Determine the [X, Y] coordinate at the center of the cell enclosing the given text.  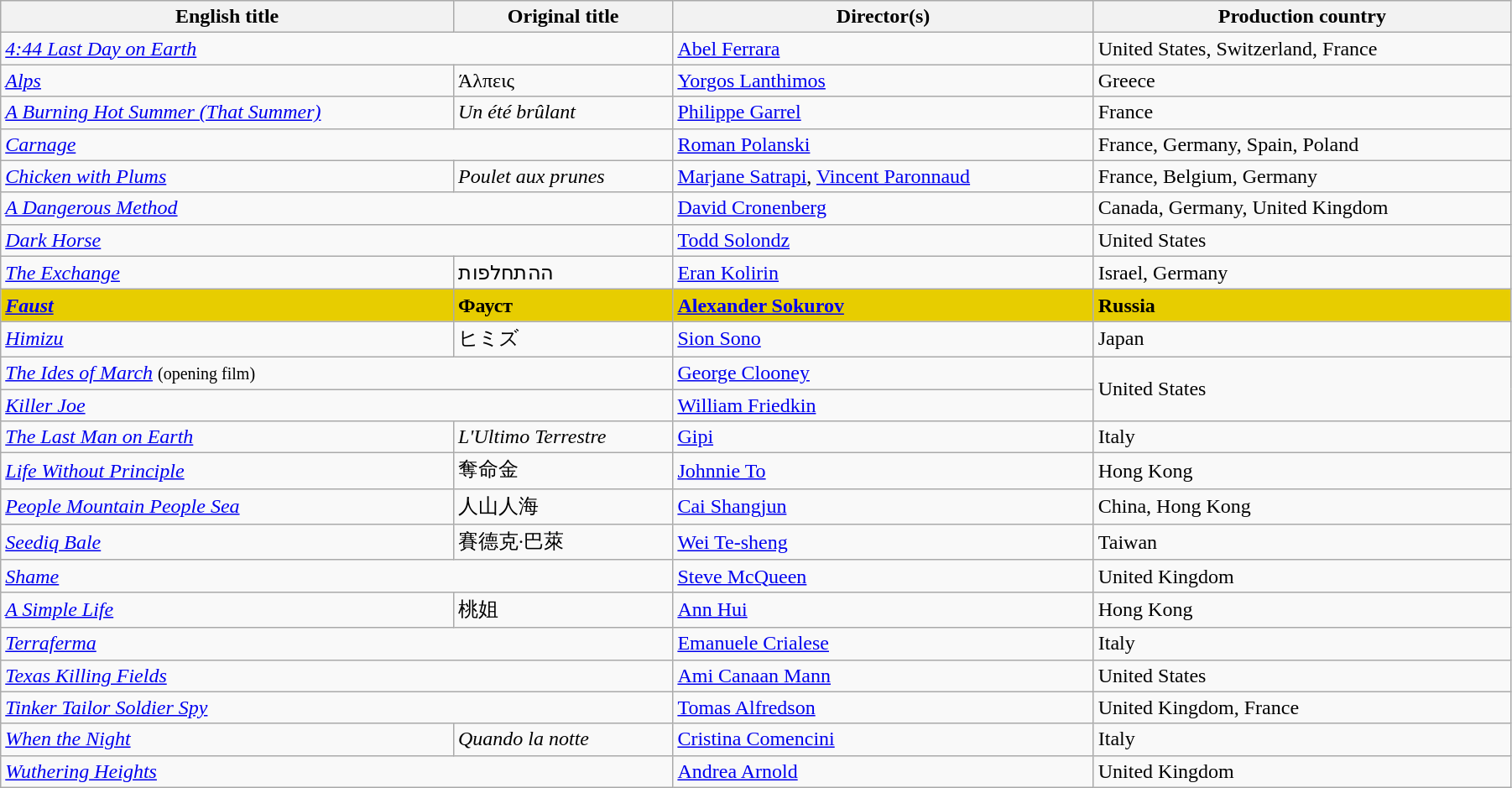
A Simple Life [227, 609]
The Last Man on Earth [227, 437]
Production country [1302, 17]
Cristina Comencini [883, 739]
Yorgos Lanthimos [883, 81]
Ann Hui [883, 609]
Todd Solondz [883, 240]
Johnnie To [883, 472]
Фауст [562, 305]
Russia [1302, 305]
Άλπεις [562, 81]
Texas Killing Fields [337, 676]
Canada, Germany, United Kingdom [1302, 208]
桃姐 [562, 609]
Japan [1302, 339]
People Mountain People Sea [227, 507]
Steve McQueen [883, 576]
Sion Sono [883, 339]
Alps [227, 81]
Emanuele Crialese [883, 644]
Andrea Arnold [883, 771]
Chicken with Plums [227, 176]
Un été brûlant [562, 112]
Dark Horse [337, 240]
Roman Polanski [883, 144]
Tomas Alfredson [883, 707]
William Friedkin [883, 405]
English title [227, 17]
Quando la notte [562, 739]
賽德克·巴萊 [562, 542]
France, Germany, Spain, Poland [1302, 144]
Marjane Satrapi, Vincent Paronnaud [883, 176]
George Clooney [883, 373]
Carnage [337, 144]
Shame [337, 576]
Greece [1302, 81]
The Ides of March (opening film) [337, 373]
Wei Te-sheng [883, 542]
人山人海 [562, 507]
Gipi [883, 437]
Director(s) [883, 17]
United Kingdom, France [1302, 707]
France, Belgium, Germany [1302, 176]
Seediq Bale [227, 542]
When the Night [227, 739]
L'Ultimo Terrestre [562, 437]
4:44 Last Day on Earth [337, 49]
Abel Ferrara [883, 49]
United States, Switzerland, France [1302, 49]
Killer Joe [337, 405]
Original title [562, 17]
Ami Canaan Mann [883, 676]
A Burning Hot Summer (That Summer) [227, 112]
Life Without Principle [227, 472]
A Dangerous Method [337, 208]
David Cronenberg [883, 208]
Cai Shangjun [883, 507]
Himizu [227, 339]
Alexander Sokurov [883, 305]
Israel, Germany [1302, 273]
Terraferma [337, 644]
Faust [227, 305]
The Exchange [227, 273]
Wuthering Heights [337, 771]
奪命金 [562, 472]
China, Hong Kong [1302, 507]
Taiwan [1302, 542]
Philippe Garrel [883, 112]
Eran Kolirin [883, 273]
ヒミズ [562, 339]
ההתחלפות [562, 273]
Tinker Tailor Soldier Spy [337, 707]
France [1302, 112]
Poulet aux prunes [562, 176]
